Search for the cell housing the specified text and yield its [x, y] center coordinate. 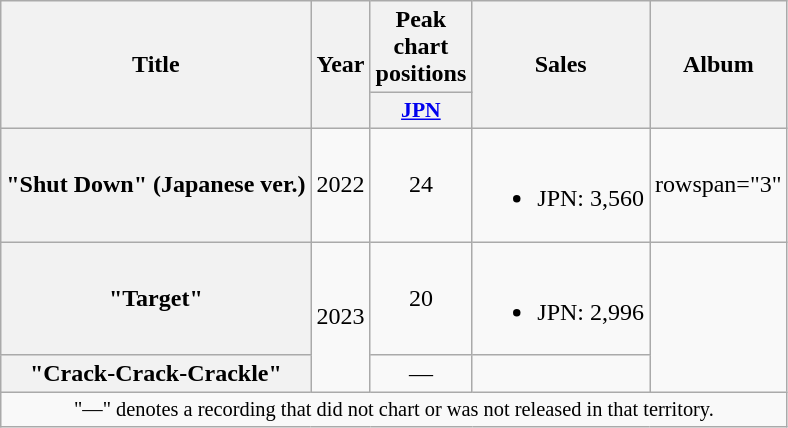
Peak chart positions [421, 47]
"Shut Down" (Japanese ver.) [156, 184]
Sales [561, 65]
rowspan="3" [719, 184]
20 [421, 298]
"Target" [156, 298]
2022 [340, 184]
2023 [340, 318]
JPN: 2,996 [561, 298]
24 [421, 184]
Title [156, 65]
"—" denotes a recording that did not chart or was not released in that territory. [394, 410]
Year [340, 65]
JPN [421, 111]
Album [719, 65]
JPN: 3,560 [561, 184]
"Crack-Crack-Crackle" [156, 374]
— [421, 374]
